Capture the cell that displays the provided text and extract its (x, y) central coordinate. 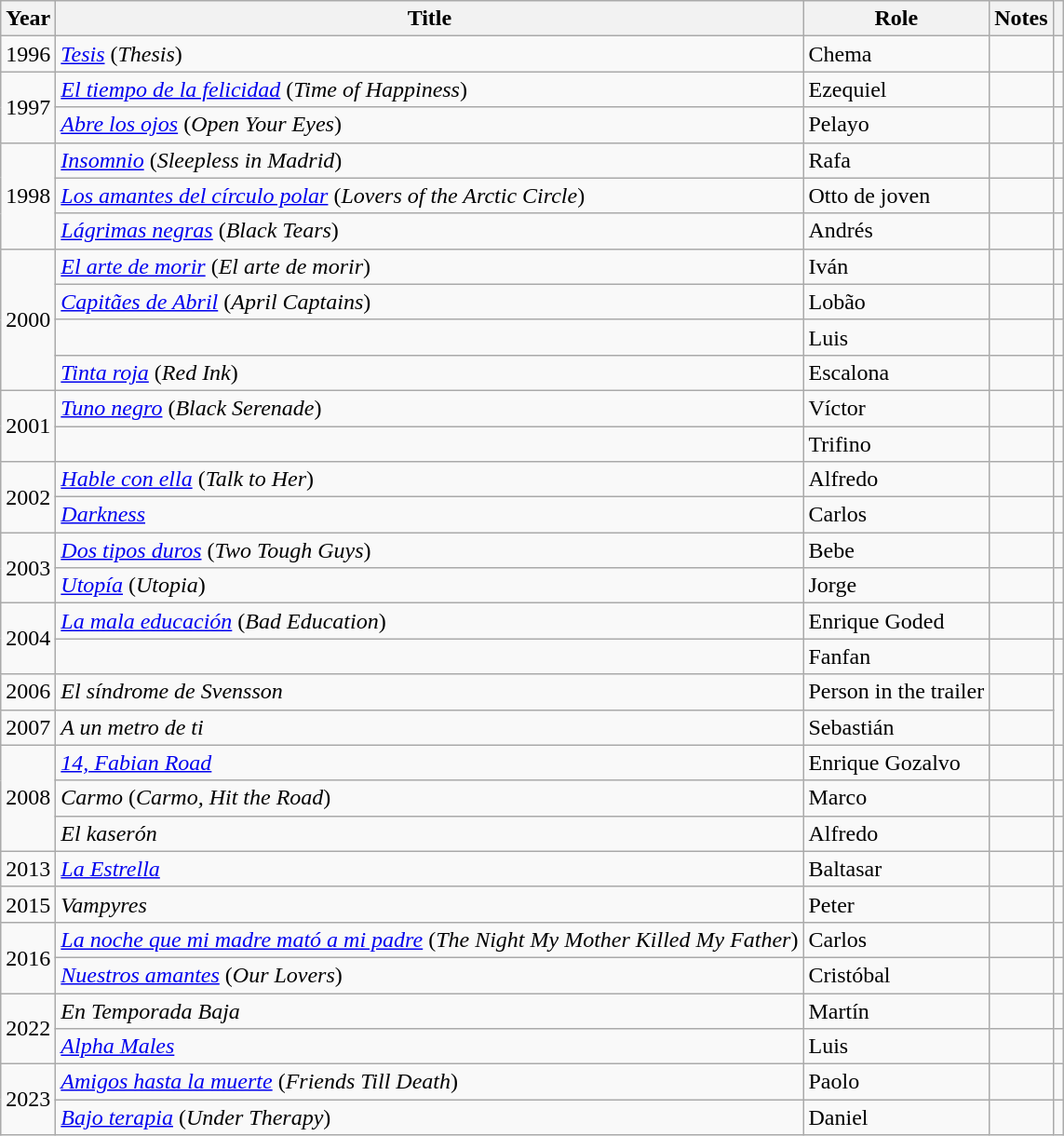
Capitães de Abril (April Captains) (430, 302)
Notes (1021, 19)
Carmo (Carmo, Hit the Road) (430, 798)
2000 (28, 319)
2002 (28, 497)
Enrique Goded (896, 621)
Paolo (896, 1082)
El arte de morir (El arte de morir) (430, 266)
A un metro de ti (430, 727)
Alpha Males (430, 1047)
Jorge (896, 586)
Otto de joven (896, 196)
Tuno negro (Black Serenade) (430, 408)
2006 (28, 692)
14, Fabian Road (430, 763)
Person in the trailer (896, 692)
2001 (28, 426)
Sebastián (896, 727)
Tesis (Thesis) (430, 54)
1998 (28, 196)
El tiempo de la felicidad (Time of Happiness) (430, 89)
El síndrome de Svensson (430, 692)
Daniel (896, 1117)
Fanfan (896, 656)
2015 (28, 904)
Role (896, 19)
Hable con ella (Talk to Her) (430, 480)
Cristóbal (896, 975)
2022 (28, 1028)
La Estrella (430, 869)
2023 (28, 1100)
2003 (28, 568)
Pelayo (896, 125)
Víctor (896, 408)
Escalona (896, 372)
Baltasar (896, 869)
Trifino (896, 444)
1996 (28, 54)
Utopía (Utopia) (430, 586)
Lobão (896, 302)
Dos tipos duros (Two Tough Guys) (430, 550)
Peter (896, 904)
Rafa (896, 160)
2008 (28, 798)
Vampyres (430, 904)
2004 (28, 639)
Chema (896, 54)
La noche que mi madre mató a mi padre (The Night My Mother Killed My Father) (430, 940)
La mala educación (Bad Education) (430, 621)
Andrés (896, 231)
2007 (28, 727)
2013 (28, 869)
Bebe (896, 550)
Martín (896, 1010)
Marco (896, 798)
El kaserón (430, 833)
Enrique Gozalvo (896, 763)
Insomnio (Sleepless in Madrid) (430, 160)
Bajo terapia (Under Therapy) (430, 1117)
Tinta roja (Red Ink) (430, 372)
2016 (28, 957)
Nuestros amantes (Our Lovers) (430, 975)
Iván (896, 266)
1997 (28, 107)
Los amantes del círculo polar (Lovers of the Arctic Circle) (430, 196)
Amigos hasta la muerte (Friends Till Death) (430, 1082)
Abre los ojos (Open Your Eyes) (430, 125)
Ezequiel (896, 89)
Lágrimas negras (Black Tears) (430, 231)
Darkness (430, 515)
Year (28, 19)
En Temporada Baja (430, 1010)
Title (430, 19)
